Extract the [x, y] coordinate from the center of the cell holding the provided text.  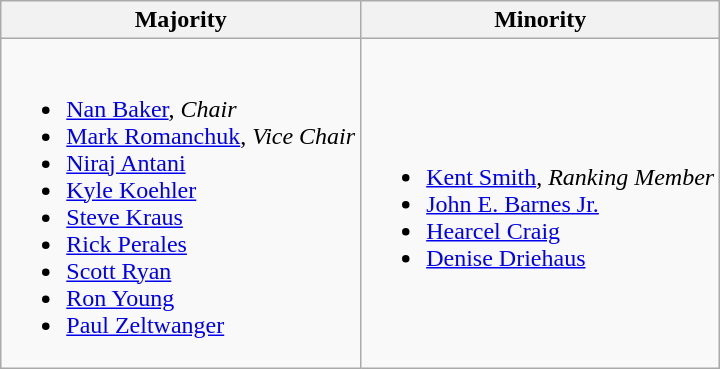
Nan Baker, ChairMark Romanchuk, Vice ChairNiraj AntaniKyle KoehlerSteve KrausRick PeralesScott RyanRon YoungPaul Zeltwanger [181, 204]
Kent Smith, Ranking MemberJohn E. Barnes Jr.Hearcel CraigDenise Driehaus [540, 204]
Minority [540, 20]
Majority [181, 20]
